Search for the cell housing the specified text and yield its (X, Y) center coordinate. 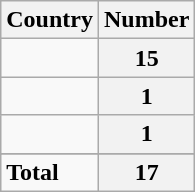
Total (50, 172)
17 (146, 172)
Country (50, 20)
15 (146, 58)
Number (146, 20)
